Locate the cell with the specified text and output its [x, y] center coordinate. 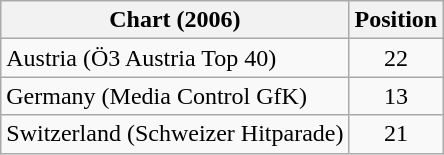
Austria (Ö3 Austria Top 40) [175, 58]
Position [396, 20]
Chart (2006) [175, 20]
13 [396, 96]
Germany (Media Control GfK) [175, 96]
Switzerland (Schweizer Hitparade) [175, 134]
22 [396, 58]
21 [396, 134]
